Return (x, y) of the center of cell containing provided text 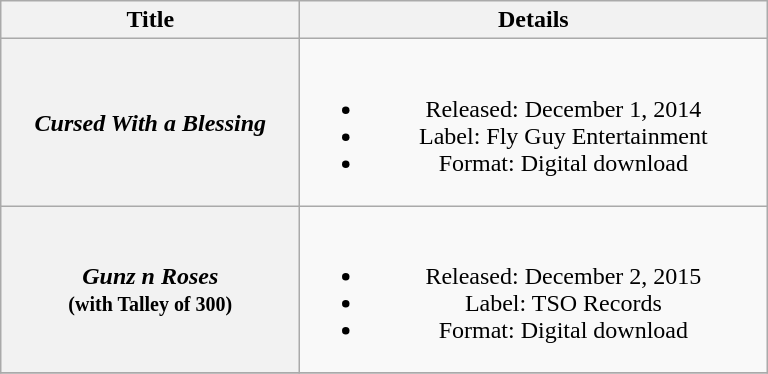
Title (150, 20)
Gunz n Roses(with Talley of 300) (150, 290)
Released: December 2, 2015Label: TSO RecordsFormat: Digital download (534, 290)
Cursed With a Blessing (150, 122)
Details (534, 20)
Released: December 1, 2014Label: Fly Guy EntertainmentFormat: Digital download (534, 122)
